Determine the (x, y) coordinate at the center of the cell enclosing the given text.  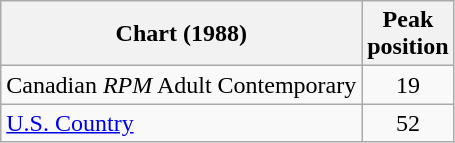
19 (408, 85)
Canadian RPM Adult Contemporary (182, 85)
52 (408, 123)
Peakposition (408, 34)
U.S. Country (182, 123)
Chart (1988) (182, 34)
